Identify which cell holds the provided text, then report its (X, Y) central coordinate. 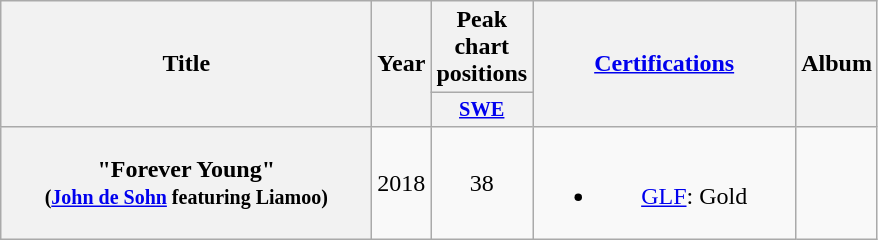
38 (482, 182)
2018 (402, 182)
Album (837, 64)
Title (186, 64)
Certifications (664, 64)
SWE (482, 110)
Peak chart positions (482, 47)
"Forever Young"(John de Sohn featuring Liamoo) (186, 182)
GLF: Gold (664, 182)
Year (402, 64)
